Pinpoint the cell where the given text exists, returning its (x, y) midpoint coordinate. 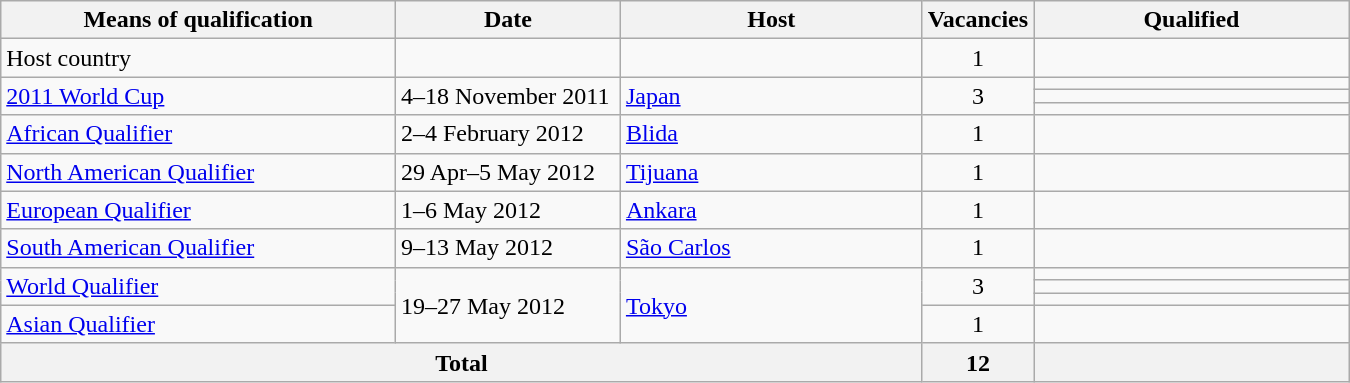
São Carlos (771, 248)
World Qualifier (198, 286)
Ankara (771, 210)
Tokyo (771, 305)
Vacancies (978, 20)
2–4 February 2012 (508, 134)
Host country (198, 58)
19–27 May 2012 (508, 305)
9–13 May 2012 (508, 248)
12 (978, 362)
Qualified (1192, 20)
Date (508, 20)
Japan (771, 96)
29 Apr–5 May 2012 (508, 172)
African Qualifier (198, 134)
4–18 November 2011 (508, 96)
Tijuana (771, 172)
North American Qualifier (198, 172)
Blida (771, 134)
Asian Qualifier (198, 324)
South American Qualifier (198, 248)
Host (771, 20)
1–6 May 2012 (508, 210)
2011 World Cup (198, 96)
Total (462, 362)
European Qualifier (198, 210)
Means of qualification (198, 20)
